Output the [x, y] coordinate of the center of the cell containing the given text.  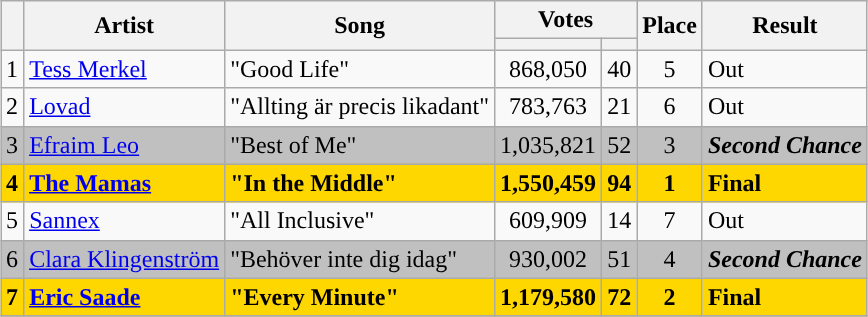
Sannex [124, 221]
"Allting är precis likadant" [360, 107]
783,763 [548, 107]
40 [620, 69]
930,002 [548, 259]
Votes [566, 20]
"Behöver inte dig idag" [360, 259]
"In the Middle" [360, 183]
14 [620, 221]
51 [620, 259]
52 [620, 145]
Clara Klingenström [124, 259]
94 [620, 183]
1,179,580 [548, 297]
Artist [124, 26]
"Every Minute" [360, 297]
"Good Life" [360, 69]
72 [620, 297]
"All Inclusive" [360, 221]
609,909 [548, 221]
21 [620, 107]
Place [670, 26]
Song [360, 26]
1,035,821 [548, 145]
Efraim Leo [124, 145]
868,050 [548, 69]
Eric Saade [124, 297]
Tess Merkel [124, 69]
"Best of Me" [360, 145]
Result [784, 26]
1,550,459 [548, 183]
The Mamas [124, 183]
Lovad [124, 107]
